Identify which cell holds the provided text, then report its (x, y) central coordinate. 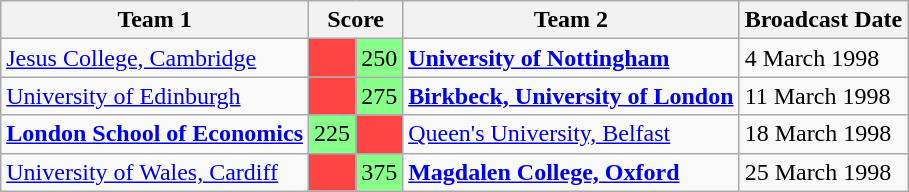
225 (332, 134)
London School of Economics (155, 134)
University of Nottingham (571, 58)
Team 1 (155, 20)
Magdalen College, Oxford (571, 172)
250 (380, 58)
Jesus College, Cambridge (155, 58)
11 March 1998 (824, 96)
375 (380, 172)
Team 2 (571, 20)
Queen's University, Belfast (571, 134)
University of Edinburgh (155, 96)
Birkbeck, University of London (571, 96)
18 March 1998 (824, 134)
Score (356, 20)
275 (380, 96)
Broadcast Date (824, 20)
25 March 1998 (824, 172)
University of Wales, Cardiff (155, 172)
4 March 1998 (824, 58)
